Extract the (x, y) coordinate from the center of the cell holding the provided text.  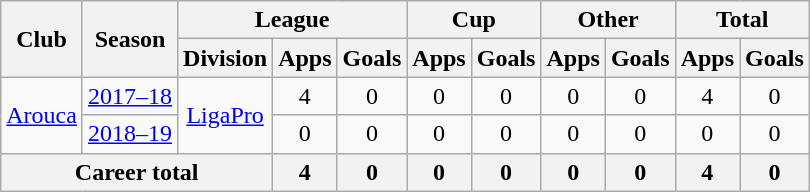
Division (226, 58)
Total (742, 20)
Club (42, 39)
2018–19 (130, 134)
Other (608, 20)
LigaPro (226, 115)
Season (130, 39)
League (292, 20)
Arouca (42, 115)
Cup (474, 20)
2017–18 (130, 96)
Career total (137, 172)
